Capture the cell that displays the provided text and extract its (X, Y) central coordinate. 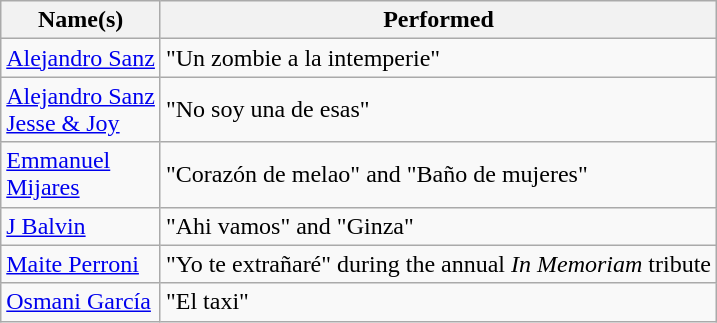
"No soy una de esas" (438, 110)
Maite Perroni (81, 264)
Name(s) (81, 20)
"Ahi vamos" and "Ginza" (438, 226)
"El taxi" (438, 302)
Emmanuel Mijares (81, 174)
"Corazón de melao" and "Baño de mujeres" (438, 174)
Osmani García (81, 302)
J Balvin (81, 226)
Alejandro Sanz (81, 58)
"Un zombie a la intemperie" (438, 58)
Performed (438, 20)
"Yo te extrañaré" during the annual In Memoriam tribute (438, 264)
Alejandro Sanz Jesse & Joy (81, 110)
